Return the [x, y] coordinate for the center point of the cell that contains the specified text.  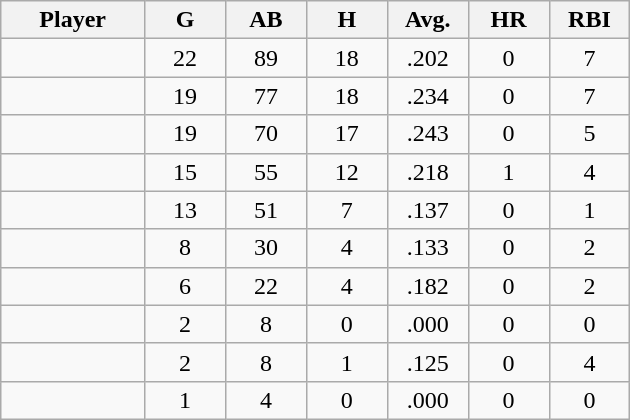
Avg. [428, 20]
55 [266, 172]
13 [186, 210]
.137 [428, 210]
6 [186, 286]
G [186, 20]
5 [590, 134]
.243 [428, 134]
12 [346, 172]
.234 [428, 96]
.133 [428, 248]
HR [508, 20]
.125 [428, 362]
.218 [428, 172]
Player [73, 20]
51 [266, 210]
89 [266, 58]
.182 [428, 286]
70 [266, 134]
H [346, 20]
AB [266, 20]
17 [346, 134]
.202 [428, 58]
77 [266, 96]
15 [186, 172]
30 [266, 248]
RBI [590, 20]
